Output the [X, Y] coordinate of the center of the cell containing the given text.  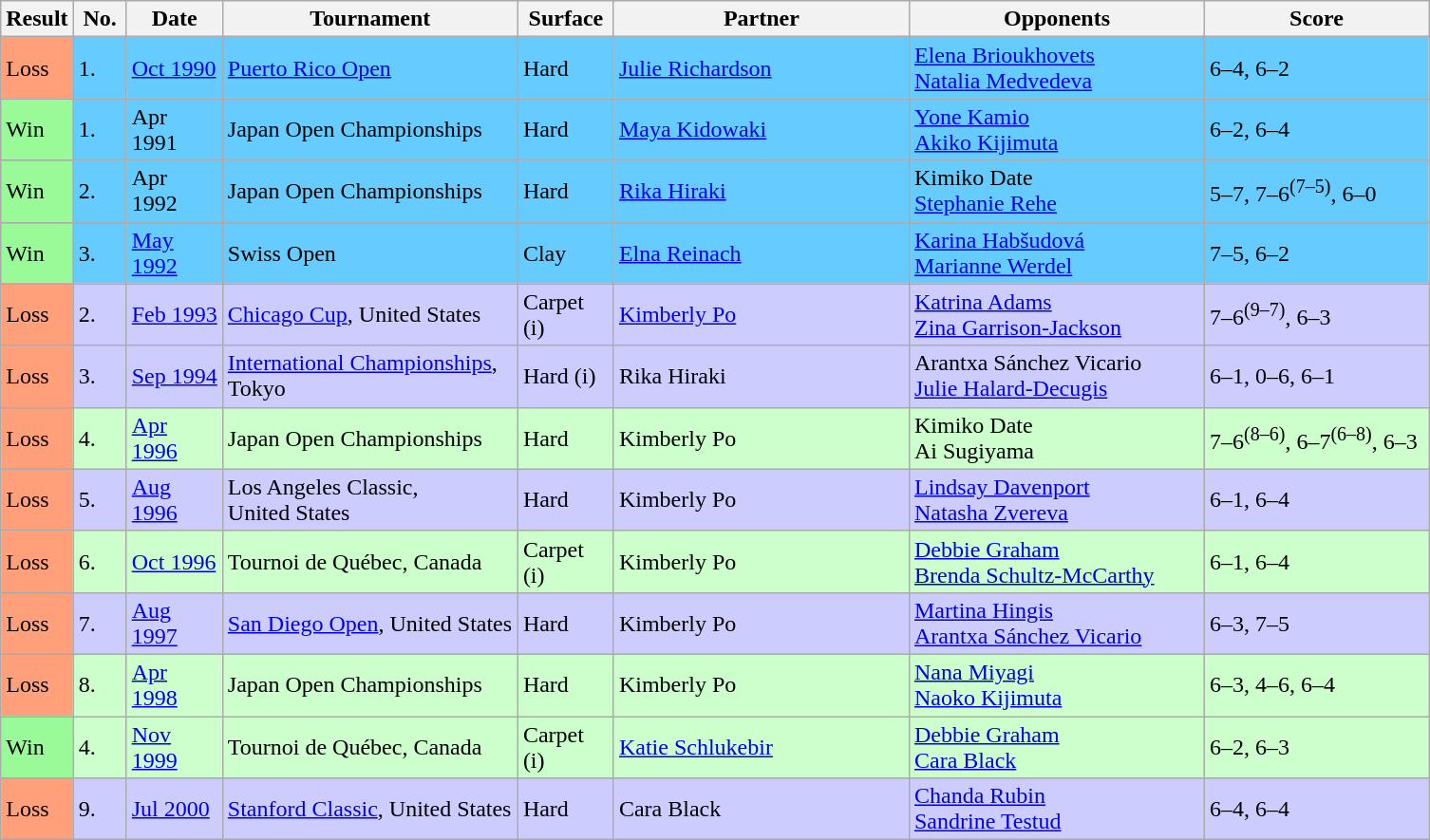
6. [100, 562]
Karina Habšudová Marianne Werdel [1056, 252]
Oct 1996 [175, 562]
Clay [566, 252]
7–6(8–6), 6–7(6–8), 6–3 [1317, 439]
No. [100, 19]
Tournament [370, 19]
Elna Reinach [762, 252]
6–2, 6–3 [1317, 746]
Kimiko Date Ai Sugiyama [1056, 439]
Puerto Rico Open [370, 68]
Julie Richardson [762, 68]
San Diego Open, United States [370, 623]
May 1992 [175, 252]
Nana Miyagi Naoko Kijimuta [1056, 685]
Cara Black [762, 809]
Chanda Rubin Sandrine Testud [1056, 809]
6–4, 6–2 [1317, 68]
6–4, 6–4 [1317, 809]
Nov 1999 [175, 746]
Feb 1993 [175, 315]
7. [100, 623]
Los Angeles Classic, United States [370, 499]
8. [100, 685]
Elena Brioukhovets Natalia Medvedeva [1056, 68]
Apr 1996 [175, 439]
Date [175, 19]
6–3, 4–6, 6–4 [1317, 685]
Chicago Cup, United States [370, 315]
6–3, 7–5 [1317, 623]
Katrina Adams Zina Garrison-Jackson [1056, 315]
Oct 1990 [175, 68]
Stanford Classic, United States [370, 809]
5. [100, 499]
Arantxa Sánchez Vicario Julie Halard-Decugis [1056, 376]
Sep 1994 [175, 376]
Hard (i) [566, 376]
Yone Kamio Akiko Kijimuta [1056, 129]
7–6(9–7), 6–3 [1317, 315]
International Championships, Tokyo [370, 376]
Aug 1996 [175, 499]
Partner [762, 19]
Katie Schlukebir [762, 746]
Lindsay Davenport Natasha Zvereva [1056, 499]
Swiss Open [370, 252]
Apr 1998 [175, 685]
Apr 1991 [175, 129]
Martina Hingis Arantxa Sánchez Vicario [1056, 623]
Maya Kidowaki [762, 129]
6–1, 0–6, 6–1 [1317, 376]
6–2, 6–4 [1317, 129]
Aug 1997 [175, 623]
Debbie Graham Cara Black [1056, 746]
Score [1317, 19]
7–5, 6–2 [1317, 252]
Debbie Graham Brenda Schultz-McCarthy [1056, 562]
Result [37, 19]
Jul 2000 [175, 809]
Kimiko Date Stephanie Rehe [1056, 192]
Apr 1992 [175, 192]
Surface [566, 19]
5–7, 7–6(7–5), 6–0 [1317, 192]
9. [100, 809]
Opponents [1056, 19]
